From the cell containing the given text, extract its center point as [X, Y] coordinate. 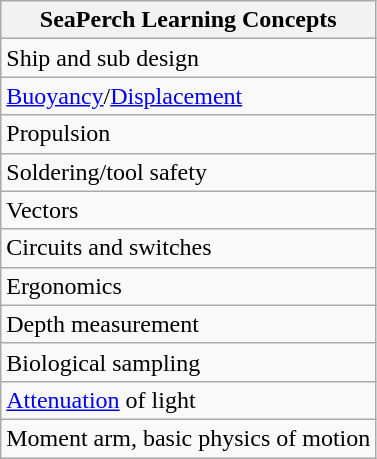
Moment arm, basic physics of motion [188, 438]
Propulsion [188, 134]
Ergonomics [188, 286]
Ship and sub design [188, 58]
Soldering/tool safety [188, 172]
Buoyancy/Displacement [188, 96]
Circuits and switches [188, 248]
SeaPerch Learning Concepts [188, 20]
Vectors [188, 210]
Attenuation of light [188, 400]
Depth measurement [188, 324]
Biological sampling [188, 362]
